Return the (X, Y) coordinate for the center point of the cell that contains the specified text.  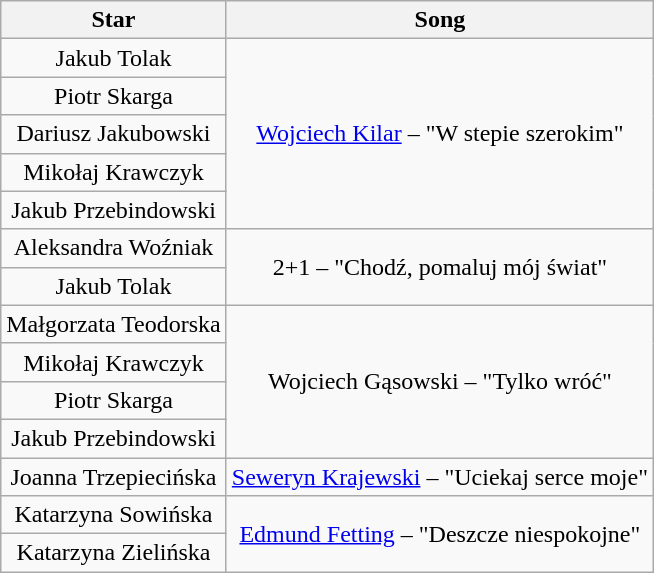
Aleksandra Woźniak (114, 248)
2+1 – "Chodź, pomaluj mój świat" (440, 267)
Song (440, 20)
Dariusz Jakubowski (114, 134)
Katarzyna Sowińska (114, 515)
Seweryn Krajewski – "Uciekaj serce moje" (440, 477)
Edmund Fetting – "Deszcze niespokojne" (440, 534)
Wojciech Kilar – "W stepie szerokim" (440, 134)
Star (114, 20)
Joanna Trzepiecińska (114, 477)
Małgorzata Teodorska (114, 324)
Wojciech Gąsowski – "Tylko wróć" (440, 381)
Katarzyna Zielińska (114, 553)
